Capture the cell that displays the provided text and extract its (X, Y) central coordinate. 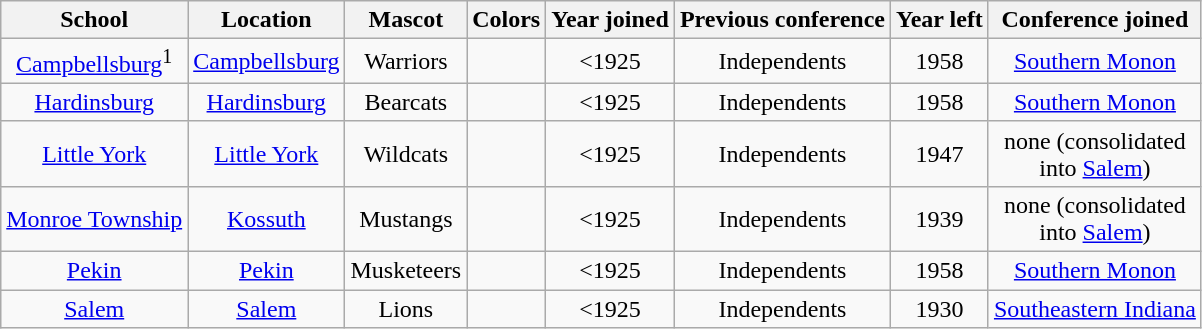
Kossuth (266, 218)
Campbellsburg1 (94, 62)
Musketeers (406, 271)
Campbellsburg (266, 62)
Bearcats (406, 102)
Colors (506, 20)
Lions (406, 309)
Wildcats (406, 154)
Southeastern Indiana (1094, 309)
Mustangs (406, 218)
Location (266, 20)
Year left (939, 20)
1930 (939, 309)
School (94, 20)
1939 (939, 218)
Monroe Township (94, 218)
1947 (939, 154)
Mascot (406, 20)
Conference joined (1094, 20)
Warriors (406, 62)
Previous conference (782, 20)
Year joined (610, 20)
